Pinpoint the cell where the given text exists, returning its [x, y] midpoint coordinate. 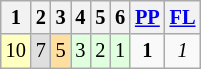
FL [183, 17]
4 [80, 17]
10 [16, 51]
6 [120, 17]
7 [41, 51]
PP [148, 17]
